Provide the (X, Y) coordinate of the cell's center where the given text is located.  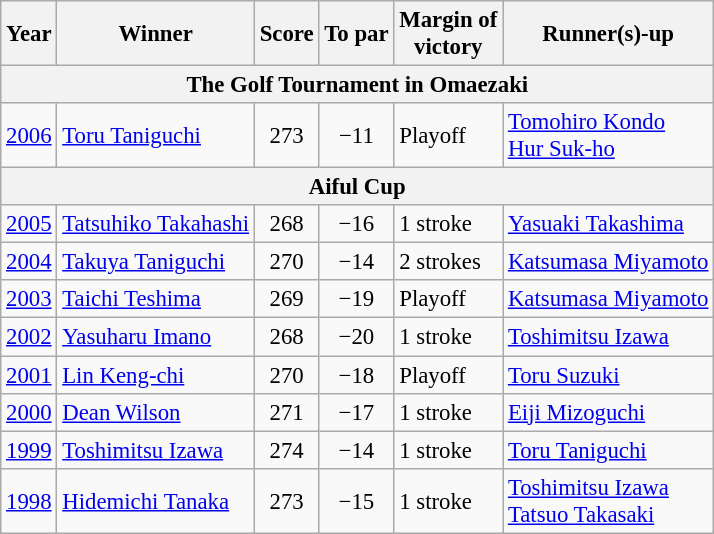
−16 (356, 224)
Aiful Cup (358, 187)
1998 (29, 500)
Hidemichi Tanaka (156, 500)
Takuya Taniguchi (156, 262)
Lin Keng-chi (156, 375)
2001 (29, 375)
Margin ofvictory (448, 34)
−15 (356, 500)
2 strokes (448, 262)
−20 (356, 337)
2000 (29, 412)
To par (356, 34)
Winner (156, 34)
−11 (356, 136)
Tatsuhiko Takahashi (156, 224)
Toshimitsu Izawa Tatsuo Takasaki (608, 500)
271 (286, 412)
Score (286, 34)
2002 (29, 337)
Yasuharu Imano (156, 337)
Year (29, 34)
Eiji Mizoguchi (608, 412)
2004 (29, 262)
274 (286, 450)
Taichi Teshima (156, 299)
269 (286, 299)
Tomohiro Kondo Hur Suk-ho (608, 136)
−18 (356, 375)
1999 (29, 450)
Dean Wilson (156, 412)
Runner(s)-up (608, 34)
Toru Suzuki (608, 375)
2005 (29, 224)
The Golf Tournament in Omaezaki (358, 85)
−19 (356, 299)
Yasuaki Takashima (608, 224)
2006 (29, 136)
−17 (356, 412)
2003 (29, 299)
